Return [X, Y] of the center of cell containing provided text 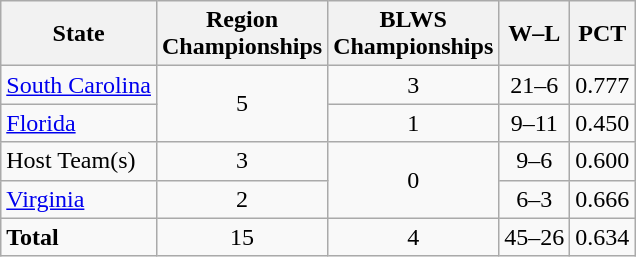
0 [414, 180]
RegionChampionships [242, 34]
9–6 [534, 161]
Host Team(s) [79, 161]
State [79, 34]
0.666 [602, 199]
4 [414, 237]
21–6 [534, 85]
45–26 [534, 237]
Florida [79, 123]
6–3 [534, 199]
2 [242, 199]
Total [79, 237]
0.450 [602, 123]
0.777 [602, 85]
PCT [602, 34]
Virginia [79, 199]
0.634 [602, 237]
9–11 [534, 123]
0.600 [602, 161]
1 [414, 123]
15 [242, 237]
5 [242, 104]
W–L [534, 34]
South Carolina [79, 85]
BLWSChampionships [414, 34]
